Return (x, y) of the center of cell containing provided text 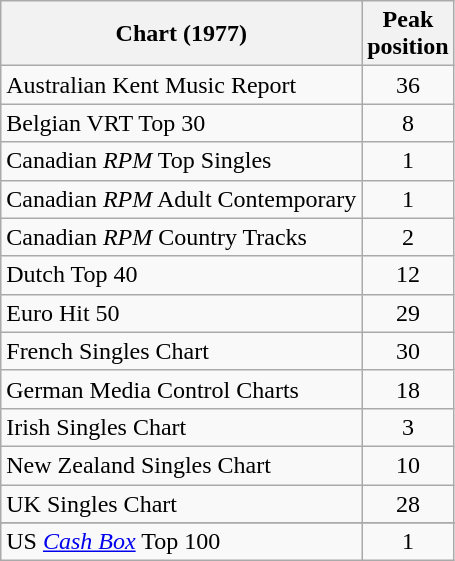
36 (408, 85)
Belgian VRT Top 30 (182, 123)
29 (408, 313)
28 (408, 503)
2 (408, 237)
Chart (1977) (182, 34)
18 (408, 389)
French Singles Chart (182, 351)
New Zealand Singles Chart (182, 465)
UK Singles Chart (182, 503)
Dutch Top 40 (182, 275)
3 (408, 427)
Australian Kent Music Report (182, 85)
Peakposition (408, 34)
10 (408, 465)
Canadian RPM Adult Contemporary (182, 199)
Irish Singles Chart (182, 427)
Euro Hit 50 (182, 313)
US Cash Box Top 100 (182, 542)
German Media Control Charts (182, 389)
Canadian RPM Top Singles (182, 161)
12 (408, 275)
30 (408, 351)
8 (408, 123)
Canadian RPM Country Tracks (182, 237)
